For the text-containing cell, return its midpoint in (X, Y) coordinate format. 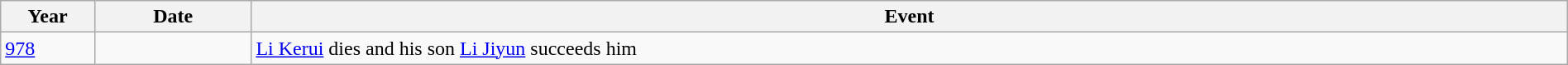
Event (910, 17)
Date (172, 17)
978 (48, 48)
Li Kerui dies and his son Li Jiyun succeeds him (910, 48)
Year (48, 17)
